Provide the [X, Y] coordinate of the cell's center where the given text is located.  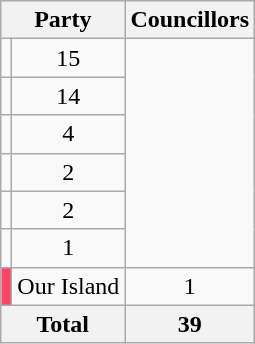
4 [68, 134]
39 [190, 324]
Total [63, 324]
Councillors [190, 20]
14 [68, 96]
Party [63, 20]
15 [68, 58]
Our Island [68, 286]
